Find where the given text appears and provide that cell's center as (x, y) coordinate. 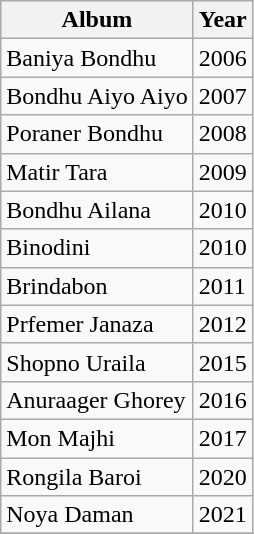
2006 (222, 58)
2015 (222, 362)
Anuraager Ghorey (97, 400)
Mon Majhi (97, 438)
2016 (222, 400)
Shopno Uraila (97, 362)
2020 (222, 477)
Prfemer Janaza (97, 324)
2007 (222, 96)
2009 (222, 172)
2021 (222, 515)
Baniya Bondhu (97, 58)
2011 (222, 286)
2012 (222, 324)
Bondhu Ailana (97, 210)
Album (97, 20)
Noya Daman (97, 515)
Poraner Bondhu (97, 134)
2008 (222, 134)
Binodini (97, 248)
Brindabon (97, 286)
2017 (222, 438)
Rongila Baroi (97, 477)
Bondhu Aiyo Aiyo (97, 96)
Year (222, 20)
Matir Tara (97, 172)
